Output the [x, y] coordinate of the center of the cell containing the given text.  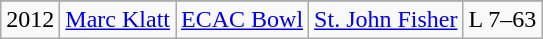
ECAC Bowl [242, 20]
Marc Klatt [118, 20]
St. John Fisher [386, 20]
2012 [30, 20]
L 7–63 [502, 20]
